Return [x, y] of the center of cell containing provided text 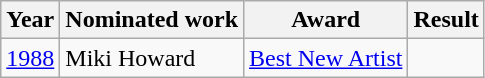
Nominated work [152, 20]
Miki Howard [152, 58]
Best New Artist [326, 58]
1988 [30, 58]
Year [30, 20]
Award [326, 20]
Result [446, 20]
